Return [X, Y] of the center of cell containing provided text 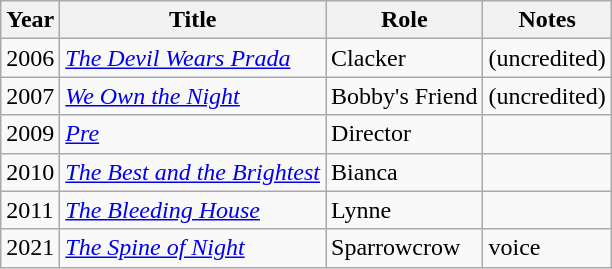
We Own the Night [193, 96]
Year [30, 20]
Bianca [404, 172]
Notes [547, 20]
Sparrowcrow [404, 248]
2011 [30, 210]
2006 [30, 58]
2010 [30, 172]
2009 [30, 134]
The Best and the Brightest [193, 172]
voice [547, 248]
Pre [193, 134]
The Spine of Night [193, 248]
2021 [30, 248]
Lynne [404, 210]
Role [404, 20]
Bobby's Friend [404, 96]
2007 [30, 96]
Title [193, 20]
Director [404, 134]
Clacker [404, 58]
The Devil Wears Prada [193, 58]
The Bleeding House [193, 210]
